Identify which cell holds the provided text, then report its [X, Y] central coordinate. 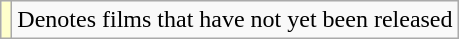
Denotes films that have not yet been released [235, 20]
